Return [x, y] of the center of cell containing provided text 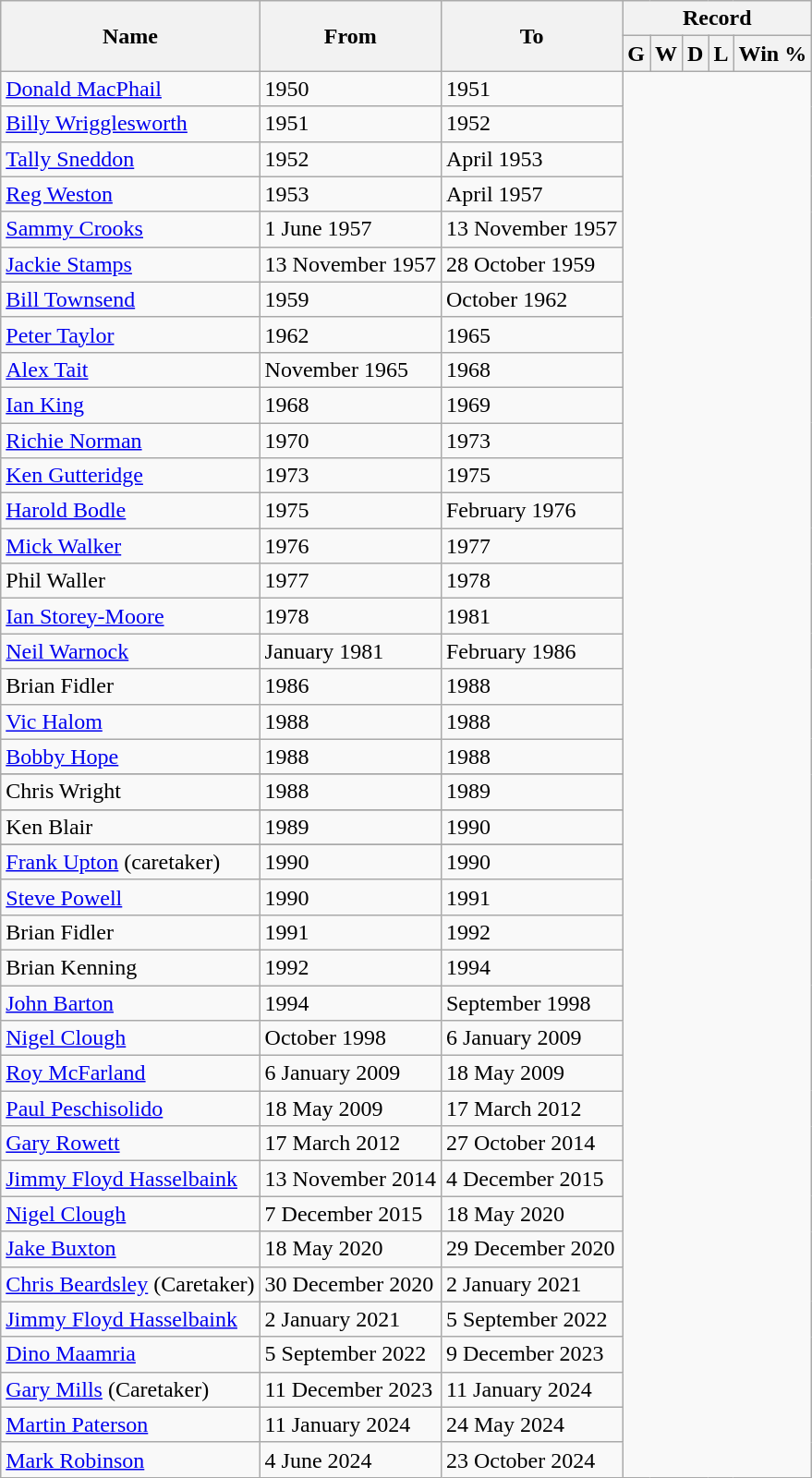
4 December 2015 [531, 1179]
Record [717, 18]
Brian Kenning [130, 967]
13 November 2014 [350, 1179]
February 1976 [531, 511]
11 December 2023 [350, 1389]
1986 [350, 686]
L [721, 54]
1969 [531, 405]
1953 [350, 194]
Tally Sneddon [130, 159]
Phil Waller [130, 581]
Gary Rowett [130, 1144]
Ken Blair [130, 827]
Chris Beardsley (Caretaker) [130, 1284]
Harold Bodle [130, 511]
30 December 2020 [350, 1284]
Mick Walker [130, 546]
October 1962 [531, 299]
Gary Mills (Caretaker) [130, 1389]
1962 [350, 334]
1 June 1957 [350, 229]
1981 [531, 616]
Alex Tait [130, 369]
23 October 2024 [531, 1460]
Dino Maamria [130, 1354]
7 December 2015 [350, 1214]
John Barton [130, 1002]
27 October 2014 [531, 1144]
Neil Warnock [130, 651]
D [696, 54]
Jake Buxton [130, 1249]
Bill Townsend [130, 299]
28 October 1959 [531, 264]
1970 [350, 441]
Ian King [130, 405]
Ian Storey-Moore [130, 616]
Richie Norman [130, 441]
24 May 2024 [531, 1424]
Chris Wright [130, 792]
Vic Halom [130, 721]
29 December 2020 [531, 1249]
Peter Taylor [130, 334]
Jackie Stamps [130, 264]
9 December 2023 [531, 1354]
Steve Powell [130, 897]
April 1957 [531, 194]
September 1998 [531, 1002]
To [531, 36]
1976 [350, 546]
Paul Peschisolido [130, 1108]
Donald MacPhail [130, 89]
Reg Weston [130, 194]
April 1953 [531, 159]
October 1998 [350, 1038]
1959 [350, 299]
Bobby Hope [130, 757]
Name [130, 36]
Martin Paterson [130, 1424]
January 1981 [350, 651]
Frank Upton (caretaker) [130, 862]
Ken Gutteridge [130, 476]
Roy McFarland [130, 1073]
Mark Robinson [130, 1460]
1965 [531, 334]
4 June 2024 [350, 1460]
November 1965 [350, 369]
1950 [350, 89]
From [350, 36]
Win % [772, 54]
Billy Wrigglesworth [130, 124]
G [636, 54]
Sammy Crooks [130, 229]
February 1986 [531, 651]
W [667, 54]
